Search for the cell housing the specified text and yield its [x, y] center coordinate. 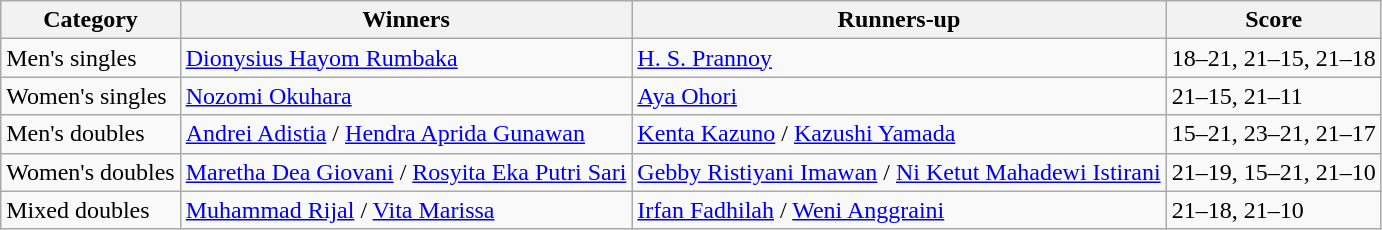
21–18, 21–10 [1274, 210]
18–21, 21–15, 21–18 [1274, 58]
Dionysius Hayom Rumbaka [406, 58]
Runners-up [899, 20]
Men's doubles [90, 134]
Score [1274, 20]
Women's doubles [90, 172]
Kenta Kazuno / Kazushi Yamada [899, 134]
15–21, 23–21, 21–17 [1274, 134]
Nozomi Okuhara [406, 96]
Women's singles [90, 96]
Mixed doubles [90, 210]
Men's singles [90, 58]
Maretha Dea Giovani / Rosyita Eka Putri Sari [406, 172]
Winners [406, 20]
Andrei Adistia / Hendra Aprida Gunawan [406, 134]
H. S. Prannoy [899, 58]
Irfan Fadhilah / Weni Anggraini [899, 210]
Category [90, 20]
21–15, 21–11 [1274, 96]
Muhammad Rijal / Vita Marissa [406, 210]
Gebby Ristiyani Imawan / Ni Ketut Mahadewi Istirani [899, 172]
21–19, 15–21, 21–10 [1274, 172]
Aya Ohori [899, 96]
